Return [x, y] of the center of cell containing provided text 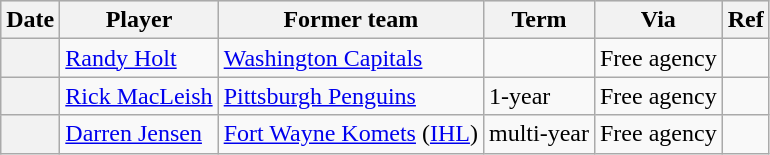
Player [139, 20]
multi-year [538, 134]
Ref [746, 20]
Pittsburgh Penguins [350, 96]
Via [658, 20]
Washington Capitals [350, 58]
1-year [538, 96]
Darren Jensen [139, 134]
Rick MacLeish [139, 96]
Fort Wayne Komets (IHL) [350, 134]
Randy Holt [139, 58]
Former team [350, 20]
Date [30, 20]
Term [538, 20]
